Extract the (x, y) coordinate from the center of the cell holding the provided text.  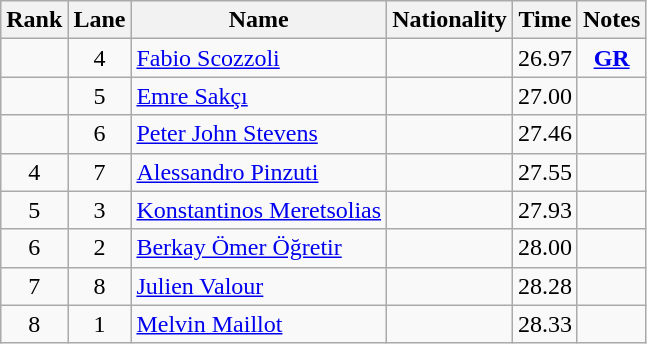
28.28 (544, 286)
28.33 (544, 324)
27.93 (544, 210)
2 (100, 248)
Name (259, 20)
Rank (34, 20)
Emre Sakçı (259, 96)
Berkay Ömer Öğretir (259, 248)
Melvin Maillot (259, 324)
27.46 (544, 134)
28.00 (544, 248)
27.00 (544, 96)
Nationality (450, 20)
Alessandro Pinzuti (259, 172)
Peter John Stevens (259, 134)
3 (100, 210)
Fabio Scozzoli (259, 58)
Konstantinos Meretsolias (259, 210)
GR (611, 58)
27.55 (544, 172)
Julien Valour (259, 286)
26.97 (544, 58)
1 (100, 324)
Lane (100, 20)
Notes (611, 20)
Time (544, 20)
